Search for the cell housing the specified text and yield its (X, Y) center coordinate. 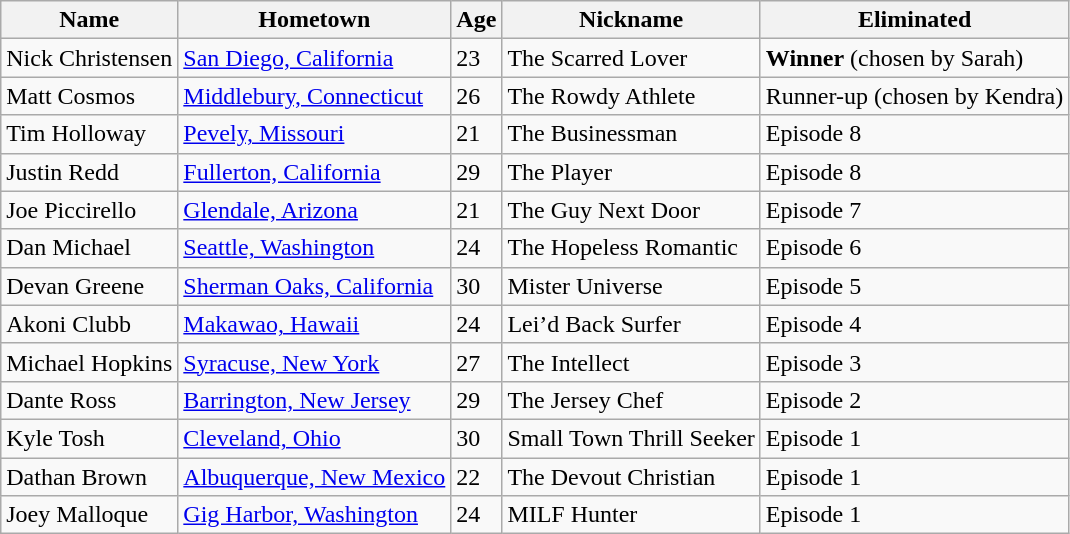
Syracuse, New York (314, 362)
Makawao, Hawaii (314, 324)
Winner (chosen by Sarah) (914, 58)
Lei’d Back Surfer (631, 324)
Episode 5 (914, 286)
Joe Piccirello (90, 210)
The Rowdy Athlete (631, 96)
Nick Christensen (90, 58)
Joey Malloque (90, 515)
23 (476, 58)
Tim Holloway (90, 134)
Cleveland, Ohio (314, 438)
The Guy Next Door (631, 210)
Episode 2 (914, 400)
San Diego, California (314, 58)
The Devout Christian (631, 477)
The Jersey Chef (631, 400)
Devan Greene (90, 286)
Small Town Thrill Seeker (631, 438)
The Intellect (631, 362)
The Player (631, 172)
26 (476, 96)
Fullerton, California (314, 172)
Albuquerque, New Mexico (314, 477)
27 (476, 362)
Runner-up (chosen by Kendra) (914, 96)
22 (476, 477)
The Businessman (631, 134)
MILF Hunter (631, 515)
Age (476, 20)
Justin Redd (90, 172)
Pevely, Missouri (314, 134)
Episode 4 (914, 324)
Nickname (631, 20)
Eliminated (914, 20)
The Scarred Lover (631, 58)
Middlebury, Connecticut (314, 96)
Akoni Clubb (90, 324)
Gig Harbor, Washington (314, 515)
Dan Michael (90, 248)
Hometown (314, 20)
Kyle Tosh (90, 438)
The Hopeless Romantic (631, 248)
Matt Cosmos (90, 96)
Seattle, Washington (314, 248)
Episode 3 (914, 362)
Name (90, 20)
Mister Universe (631, 286)
Barrington, New Jersey (314, 400)
Sherman Oaks, California (314, 286)
Episode 7 (914, 210)
Episode 6 (914, 248)
Dathan Brown (90, 477)
Glendale, Arizona (314, 210)
Michael Hopkins (90, 362)
Dante Ross (90, 400)
